Capture the cell that displays the provided text and extract its (x, y) central coordinate. 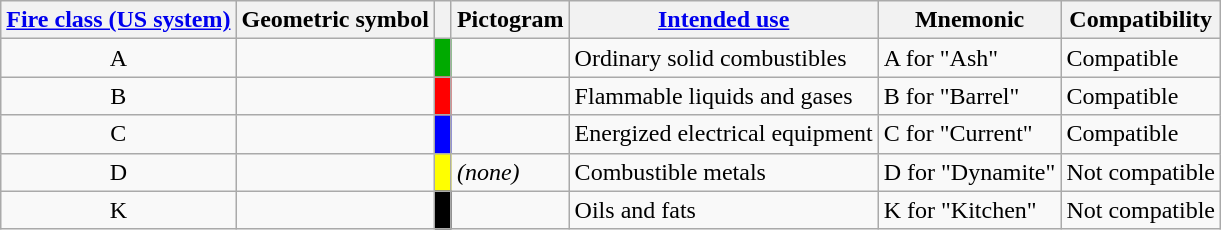
Ordinary solid combustibles (724, 58)
B for "Barrel" (970, 96)
Combustible metals (724, 172)
D (118, 172)
K (118, 210)
Oils and fats (724, 210)
B (118, 96)
(none) (510, 172)
Compatibility (1141, 20)
Pictogram (510, 20)
A (118, 58)
C (118, 134)
Intended use (724, 20)
Flammable liquids and gases (724, 96)
Energized electrical equipment (724, 134)
Fire class (US system) (118, 20)
K for "Kitchen" (970, 210)
C for "Current" (970, 134)
A for "Ash" (970, 58)
D for "Dynamite" (970, 172)
Mnemonic (970, 20)
Geometric symbol (335, 20)
